Provide the [x, y] coordinate of the cell's center where the given text is located.  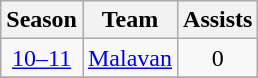
10–11 [42, 58]
Assists [218, 20]
Season [42, 20]
Malavan [130, 58]
0 [218, 58]
Team [130, 20]
